Locate the cell with the specified text and output its (x, y) center coordinate. 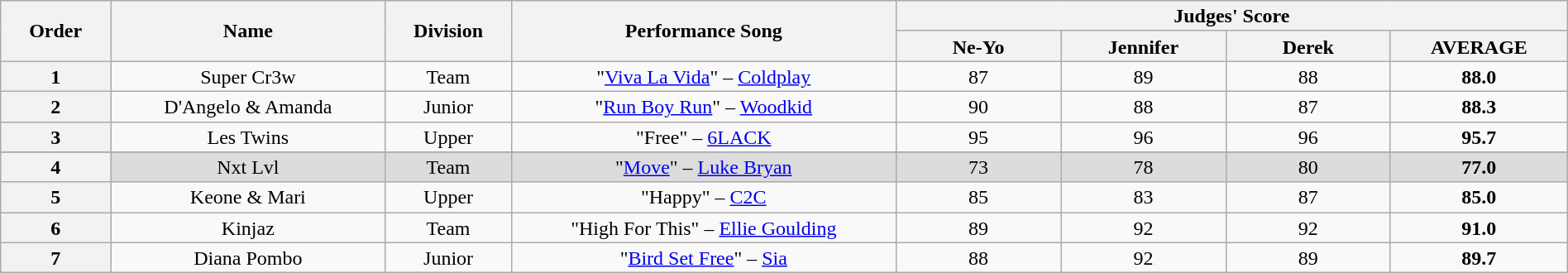
1 (56, 76)
"Viva La Vida" – Coldplay (703, 76)
3 (56, 137)
Jennifer (1143, 46)
89.7 (1479, 258)
88.3 (1479, 106)
"Bird Set Free" – Sia (703, 258)
Ne-Yo (978, 46)
73 (978, 167)
7 (56, 258)
Division (448, 31)
Les Twins (248, 137)
"High For This" – Ellie Goulding (703, 228)
Super Cr3w (248, 76)
D'Angelo & Amanda (248, 106)
Nxt Lvl (248, 167)
"Move" – Luke Bryan (703, 167)
5 (56, 197)
88.0 (1479, 76)
95.7 (1479, 137)
78 (1143, 167)
Kinjaz (248, 228)
"Run Boy Run" – Woodkid (703, 106)
85 (978, 197)
83 (1143, 197)
80 (1308, 167)
Order (56, 31)
Name (248, 31)
6 (56, 228)
90 (978, 106)
85.0 (1479, 197)
Judges' Score (1231, 17)
Diana Pombo (248, 258)
"Free" – 6LACK (703, 137)
2 (56, 106)
4 (56, 167)
91.0 (1479, 228)
95 (978, 137)
77.0 (1479, 167)
Keone & Mari (248, 197)
AVERAGE (1479, 46)
Performance Song (703, 31)
"Happy" – C2C (703, 197)
Derek (1308, 46)
